From the cell containing the given text, extract its center point as (X, Y) coordinate. 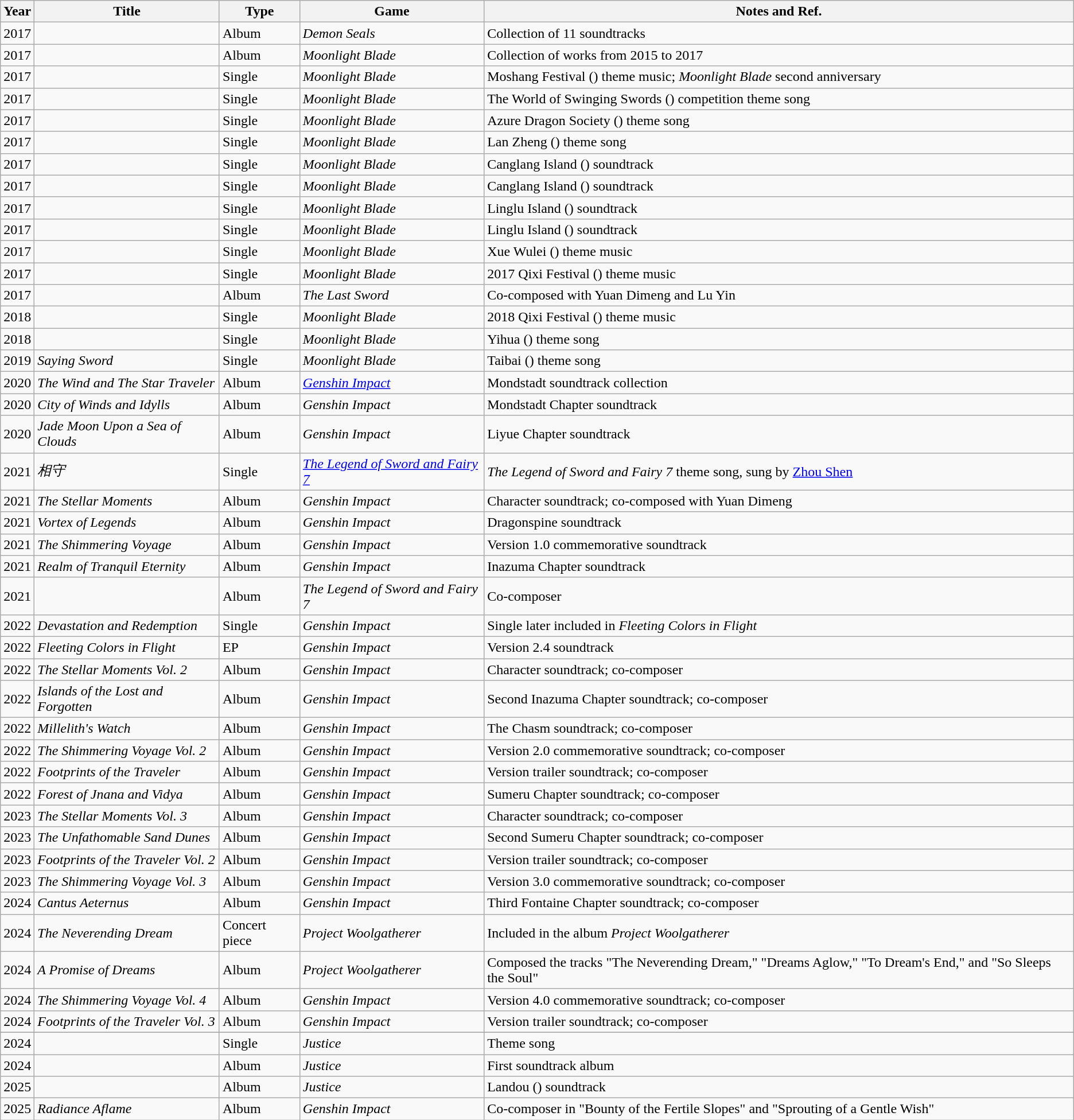
Inazuma Chapter soundtrack (779, 566)
Fleeting Colors in Flight (127, 647)
Footprints of the Traveler Vol. 3 (127, 1021)
Yihua () theme song (779, 339)
The Legend of Sword and Fairy 7 theme song, sung by Zhou Shen (779, 472)
The Neverending Dream (127, 933)
Composed the tracks "The Neverending Dream," "Dreams Aglow," "To Dream's End," and "So Sleeps the Soul" (779, 970)
The Shimmering Voyage (127, 545)
Vortex of Legends (127, 523)
Version 1.0 commemorative soundtrack (779, 545)
A Promise of Dreams (127, 970)
相守 (127, 472)
Notes and Ref. (779, 11)
Co-composer in "Bounty of the Fertile Slopes" and "Sprouting of a Gentle Wish" (779, 1109)
Third Fontaine Chapter soundtrack; co-composer (779, 903)
Second Inazuma Chapter soundtrack; co-composer (779, 699)
Azure Dragon Society () theme song (779, 120)
Radiance Aflame (127, 1109)
EP (259, 647)
The World of Swinging Swords () competition theme song (779, 99)
The Chasm soundtrack; co-composer (779, 729)
Version 4.0 commemorative soundtrack; co-composer (779, 1000)
2017 Qixi Festival () theme music (779, 274)
Collection of works from 2015 to 2017 (779, 55)
Title (127, 11)
The Shimmering Voyage Vol. 4 (127, 1000)
The Stellar Moments Vol. 3 (127, 816)
Concert piece (259, 933)
Lan Zheng () theme song (779, 142)
Mondstadt soundtrack collection (779, 383)
2019 (17, 361)
Devastation and Redemption (127, 625)
Saying Sword (127, 361)
Landou () soundtrack (779, 1087)
The Shimmering Voyage Vol. 2 (127, 750)
Demon Seals (391, 33)
2018 Qixi Festival () theme music (779, 317)
Collection of 11 soundtracks (779, 33)
Mondstadt Chapter soundtrack (779, 405)
Version 2.0 commemorative soundtrack; co-composer (779, 750)
Cantus Aeternus (127, 903)
Single later included in Fleeting Colors in Flight (779, 625)
Included in the album Project Woolgatherer (779, 933)
Year (17, 11)
Taibai () theme song (779, 361)
Version 2.4 soundtrack (779, 647)
Type (259, 11)
Character soundtrack; co-composed with Yuan Dimeng (779, 501)
The Wind and The Star Traveler (127, 383)
The Stellar Moments (127, 501)
Xue Wulei () theme music (779, 251)
Millelith's Watch (127, 729)
The Shimmering Voyage Vol. 3 (127, 881)
Liyue Chapter soundtrack (779, 434)
City of Winds and Idylls (127, 405)
Islands of the Lost and Forgotten (127, 699)
Theme song (779, 1043)
Footprints of the Traveler Vol. 2 (127, 860)
Version 3.0 commemorative soundtrack; co-composer (779, 881)
Game (391, 11)
The Stellar Moments Vol. 2 (127, 670)
Footprints of the Traveler (127, 772)
Realm of Tranquil Eternity (127, 566)
Forest of Jnana and Vidya (127, 794)
Co-composer (779, 596)
Co-composed with Yuan Dimeng and Lu Yin (779, 295)
Dragonspine soundtrack (779, 523)
Sumeru Chapter soundtrack; co-composer (779, 794)
First soundtrack album (779, 1065)
The Last Sword (391, 295)
Second Sumeru Chapter soundtrack; co-composer (779, 838)
The Unfathomable Sand Dunes (127, 838)
Moshang Festival () theme music; Moonlight Blade second anniversary (779, 77)
Jade Moon Upon a Sea of Clouds (127, 434)
